Determine the (x, y) coordinate at the center of the cell enclosing the given text.  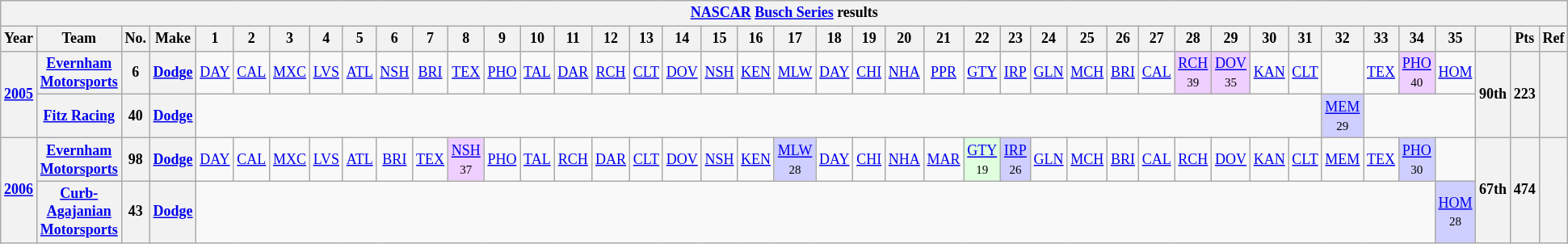
NASCAR Busch Series results (784, 13)
223 (1524, 94)
2005 (19, 94)
25 (1087, 39)
4 (326, 39)
MLW28 (795, 159)
2006 (19, 190)
474 (1524, 190)
GTY19 (982, 159)
RCH39 (1193, 73)
29 (1231, 39)
33 (1381, 39)
No. (136, 39)
16 (756, 39)
21 (944, 39)
5 (359, 39)
PPR (944, 73)
HOM (1456, 73)
Make (173, 39)
22 (982, 39)
MLW (795, 73)
Year (19, 39)
PHO40 (1417, 73)
8 (465, 39)
19 (869, 39)
Ref (1553, 39)
26 (1123, 39)
Team (79, 39)
11 (574, 39)
13 (646, 39)
3 (290, 39)
PHO30 (1417, 159)
9 (502, 39)
DOV35 (1231, 73)
HOM28 (1456, 212)
18 (834, 39)
23 (1016, 39)
10 (537, 39)
98 (136, 159)
14 (682, 39)
90th (1493, 94)
28 (1193, 39)
20 (904, 39)
IRP (1016, 73)
67th (1493, 190)
Pts (1524, 39)
34 (1417, 39)
2 (252, 39)
Curb-Agajanian Motorsports (79, 212)
17 (795, 39)
43 (136, 212)
NSH37 (465, 159)
31 (1305, 39)
12 (611, 39)
IRP26 (1016, 159)
GTY (982, 73)
Fitz Racing (79, 116)
MEM29 (1343, 116)
40 (136, 116)
27 (1157, 39)
15 (719, 39)
MAR (944, 159)
1 (215, 39)
MEM (1343, 159)
7 (431, 39)
32 (1343, 39)
35 (1456, 39)
24 (1049, 39)
30 (1269, 39)
